Search for the cell housing the specified text and yield its [x, y] center coordinate. 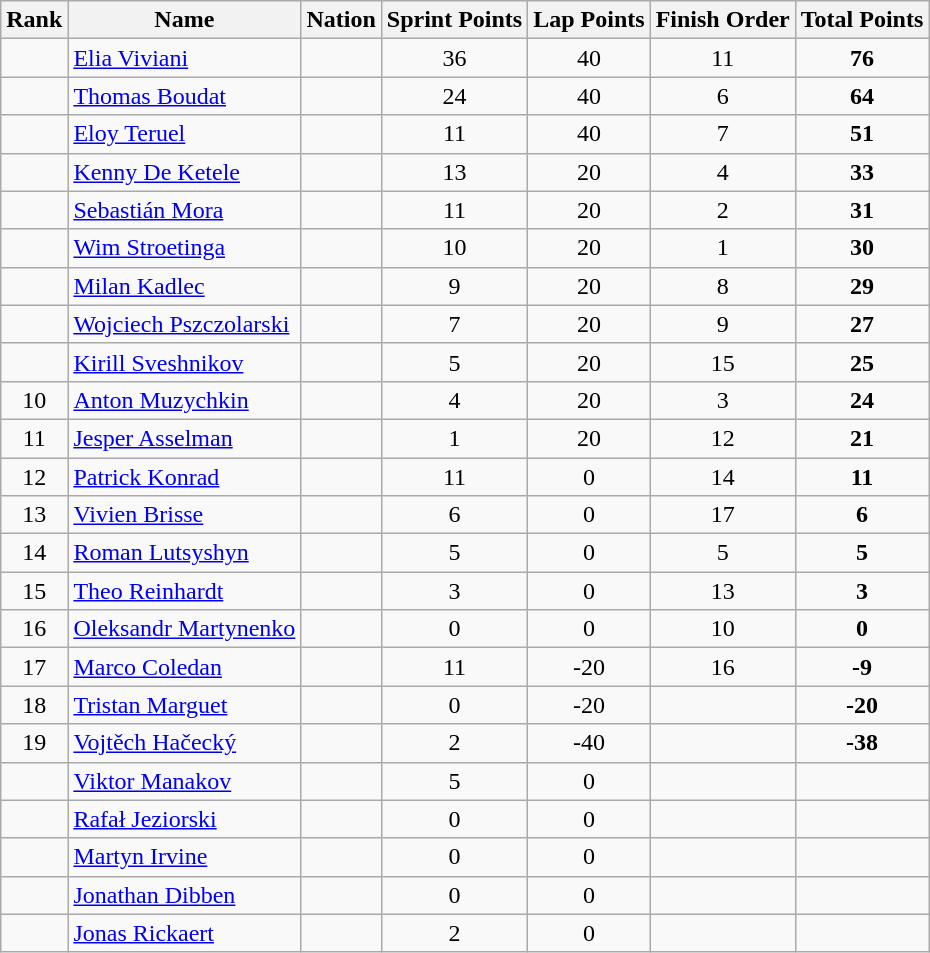
Martyn Irvine [184, 857]
Theo Reinhardt [184, 591]
Anton Muzychkin [184, 400]
Rank [34, 20]
21 [862, 438]
-9 [862, 667]
-38 [862, 743]
Thomas Boudat [184, 96]
Total Points [862, 20]
Elia Viviani [184, 58]
Kenny De Ketele [184, 172]
29 [862, 286]
19 [34, 743]
51 [862, 134]
Lap Points [589, 20]
Wim Stroetinga [184, 248]
Viktor Manakov [184, 781]
27 [862, 324]
Roman Lutsyshyn [184, 553]
8 [722, 286]
Wojciech Pszczolarski [184, 324]
30 [862, 248]
Marco Coledan [184, 667]
31 [862, 210]
18 [34, 705]
Nation [341, 20]
76 [862, 58]
64 [862, 96]
Vojtěch Hačecký [184, 743]
Eloy Teruel [184, 134]
36 [454, 58]
Oleksandr Martynenko [184, 629]
25 [862, 362]
Vivien Brisse [184, 515]
Jesper Asselman [184, 438]
Kirill Sveshnikov [184, 362]
Milan Kadlec [184, 286]
Rafał Jeziorski [184, 819]
Finish Order [722, 20]
33 [862, 172]
Jonas Rickaert [184, 933]
Sebastián Mora [184, 210]
Jonathan Dibben [184, 895]
Sprint Points [454, 20]
Patrick Konrad [184, 477]
Tristan Marguet [184, 705]
Name [184, 20]
-40 [589, 743]
